Identify which cell holds the provided text, then report its (X, Y) central coordinate. 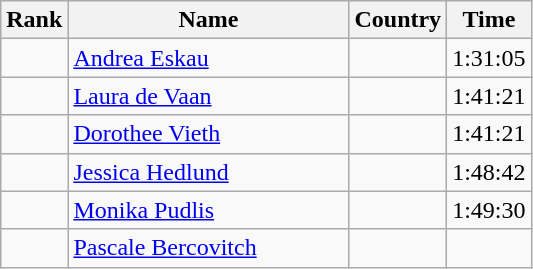
1:48:42 (489, 172)
Rank (34, 20)
1:31:05 (489, 58)
Jessica Hedlund (208, 172)
Andrea Eskau (208, 58)
Pascale Bercovitch (208, 248)
Country (398, 20)
Dorothee Vieth (208, 134)
Monika Pudlis (208, 210)
Time (489, 20)
Name (208, 20)
1:49:30 (489, 210)
Laura de Vaan (208, 96)
